Identify which cell holds the provided text, then report its (X, Y) central coordinate. 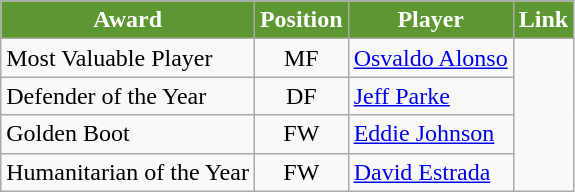
Eddie Johnson (430, 134)
Jeff Parke (430, 96)
Most Valuable Player (128, 58)
Position (301, 20)
Defender of the Year (128, 96)
David Estrada (430, 172)
Link (543, 20)
Player (430, 20)
Humanitarian of the Year (128, 172)
DF (301, 96)
MF (301, 58)
Golden Boot (128, 134)
Award (128, 20)
Osvaldo Alonso (430, 58)
